Search for the cell housing the specified text and yield its (x, y) center coordinate. 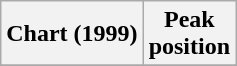
Peakposition (189, 34)
Chart (1999) (72, 34)
